Find where the given text appears and provide that cell's center as [x, y] coordinate. 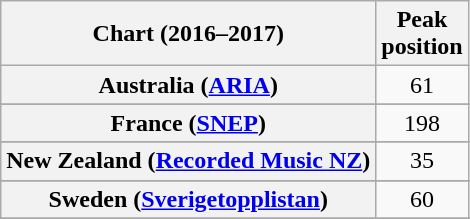
198 [422, 123]
France (SNEP) [188, 123]
Sweden (Sverigetopplistan) [188, 199]
Peakposition [422, 34]
60 [422, 199]
Chart (2016–2017) [188, 34]
61 [422, 85]
Australia (ARIA) [188, 85]
35 [422, 161]
New Zealand (Recorded Music NZ) [188, 161]
